Pinpoint the cell where the given text exists, returning its (X, Y) midpoint coordinate. 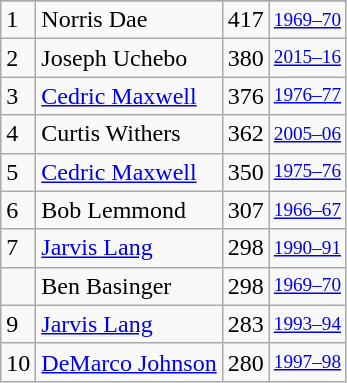
1976–77 (307, 96)
10 (18, 362)
2005–06 (307, 134)
1997–98 (307, 362)
417 (246, 20)
283 (246, 324)
307 (246, 210)
2015–16 (307, 58)
380 (246, 58)
1990–91 (307, 248)
DeMarco Johnson (129, 362)
Joseph Uchebo (129, 58)
Norris Dae (129, 20)
5 (18, 172)
7 (18, 248)
376 (246, 96)
Ben Basinger (129, 286)
280 (246, 362)
6 (18, 210)
1975–76 (307, 172)
3 (18, 96)
350 (246, 172)
9 (18, 324)
Curtis Withers (129, 134)
1966–67 (307, 210)
2 (18, 58)
4 (18, 134)
1993–94 (307, 324)
Bob Lemmond (129, 210)
1 (18, 20)
362 (246, 134)
